Identify which cell holds the provided text, then report its (X, Y) central coordinate. 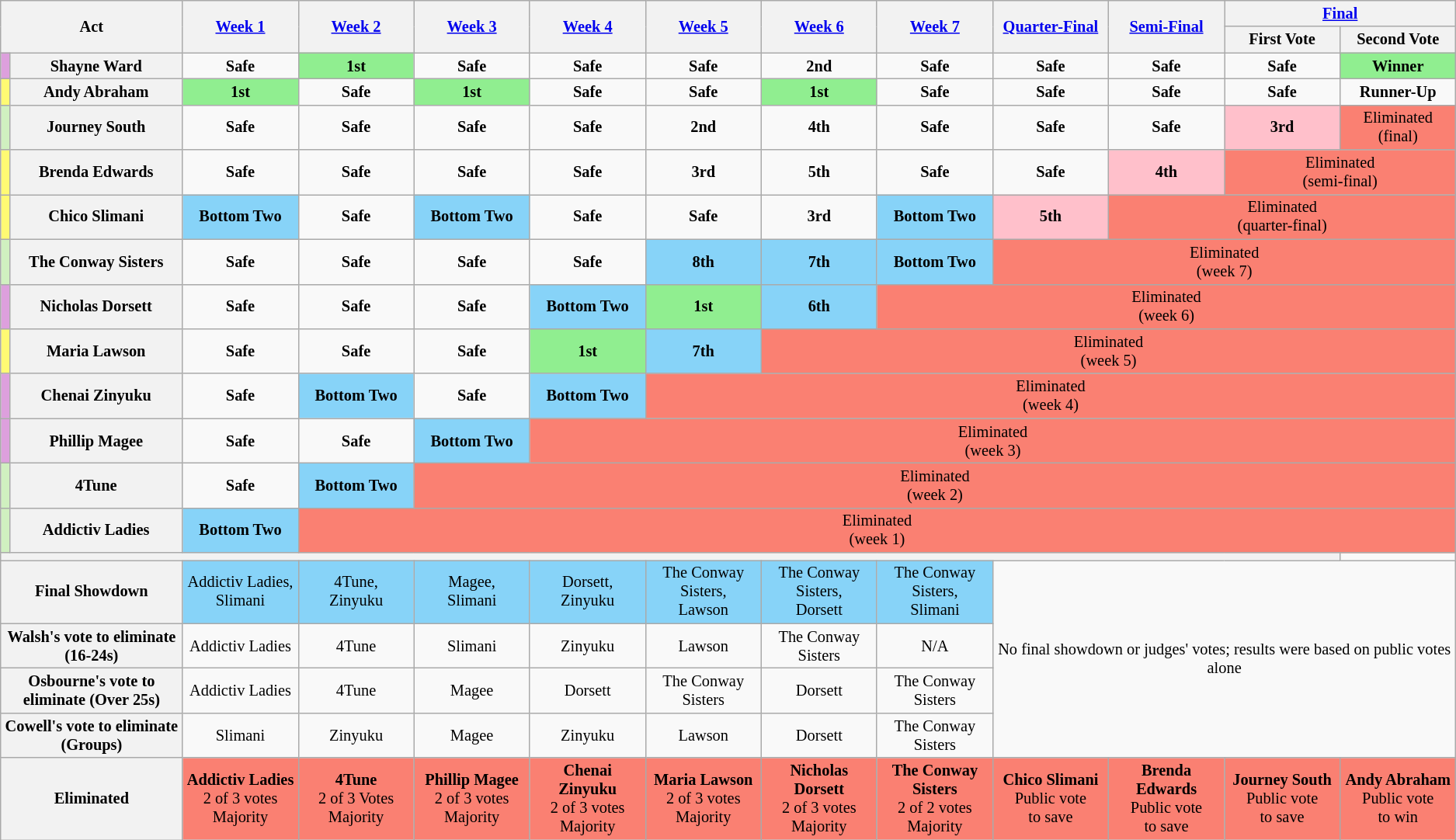
Cowell's vote to eliminate (Groups) (92, 735)
4Tune,Zinyuku (356, 592)
Chico Slimani (96, 217)
First Vote (1283, 40)
Week 1 (241, 26)
Final Showdown (92, 592)
Nicholas Dorsett2 of 3 votesMajority (818, 799)
Walsh's vote to eliminate (16-24s) (92, 646)
Eliminated(week 4) (1051, 396)
Eliminated(week 7) (1224, 262)
Eliminated (92, 799)
Addictiv Ladies,Slimani (241, 592)
Journey SouthPublic voteto save (1283, 799)
Week 3 (472, 26)
Final (1340, 13)
Act (92, 26)
The Conway Sisters,Slimani (935, 592)
Eliminated(week 3) (992, 441)
Phillip Magee (96, 441)
The Conway Sisters,Lawson (704, 592)
Winner (1398, 66)
6th (818, 307)
Andy AbrahamPublic voteto win (1398, 799)
Osbourne's vote to eliminate (Over 25s) (92, 690)
Eliminated(final) (1398, 127)
4Tune2 of 3 VotesMajority (356, 799)
Chenai Zinyuku2 of 3 votesMajority (587, 799)
Eliminated(semi-final) (1340, 172)
Maria Lawson2 of 3 votesMajority (704, 799)
8th (704, 262)
Brenda Edwards (96, 172)
Week 6 (818, 26)
Runner-Up (1398, 92)
Eliminated(week 6) (1166, 307)
Second Vote (1398, 40)
Eliminated(week 5) (1109, 351)
Andy Abraham (96, 92)
Week 4 (587, 26)
Eliminated(quarter-final) (1281, 217)
Phillip Magee2 of 3 votesMajority (472, 799)
Maria Lawson (96, 351)
Dorsett,Zinyuku (587, 592)
Quarter-Final (1050, 26)
No final showdown or judges' votes; results were based on public votes alone (1224, 658)
Semi-Final (1166, 26)
Journey South (96, 127)
Shayne Ward (96, 66)
Week 5 (704, 26)
Brenda EdwardsPublic voteto save (1166, 799)
Chico SlimaniPublic voteto save (1050, 799)
Addictiv Ladies2 of 3 votesMajority (241, 799)
Nicholas Dorsett (96, 307)
Week 2 (356, 26)
Eliminated(week 1) (877, 530)
N/A (935, 646)
Week 7 (935, 26)
The Conway Sisters2 of 2 votesMajority (935, 799)
Magee,Slimani (472, 592)
Chenai Zinyuku (96, 396)
Eliminated(week 2) (935, 485)
The Conway Sisters,Dorsett (818, 592)
